Detect which cell encompasses the target text, then output its [x, y] center coordinate. 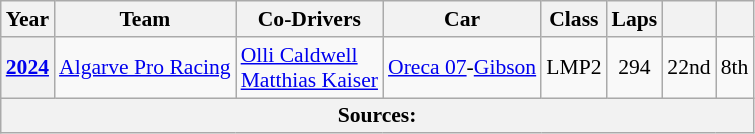
294 [635, 68]
Co-Drivers [310, 19]
Olli Caldwell Matthias Kaiser [310, 68]
Algarve Pro Racing [145, 68]
Team [145, 19]
22nd [688, 68]
2024 [28, 68]
Year [28, 19]
Oreca 07-Gibson [462, 68]
Laps [635, 19]
Car [462, 19]
Class [574, 19]
Sources: [378, 116]
LMP2 [574, 68]
8th [735, 68]
